Locate the cell with the specified text and output its (x, y) center coordinate. 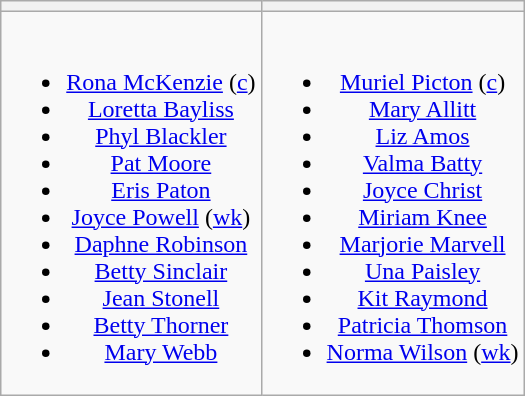
Muriel Picton (c)Mary AllittLiz AmosValma BattyJoyce ChristMiriam KneeMarjorie MarvellUna PaisleyKit RaymondPatricia ThomsonNorma Wilson (wk) (392, 204)
Rona McKenzie (c)Loretta BaylissPhyl BlacklerPat MooreEris PatonJoyce Powell (wk)Daphne RobinsonBetty SinclairJean StonellBetty ThornerMary Webb (131, 204)
